Output the (X, Y) coordinate of the center of the cell containing the given text.  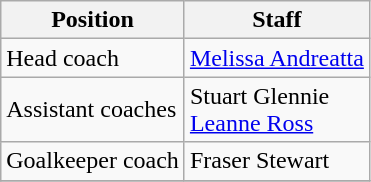
Stuart Glennie Leanne Ross (276, 110)
Head coach (93, 58)
Position (93, 20)
Goalkeeper coach (93, 161)
Fraser Stewart (276, 161)
Staff (276, 20)
Melissa Andreatta (276, 58)
Assistant coaches (93, 110)
